Return (X, Y) of the center of cell containing provided text 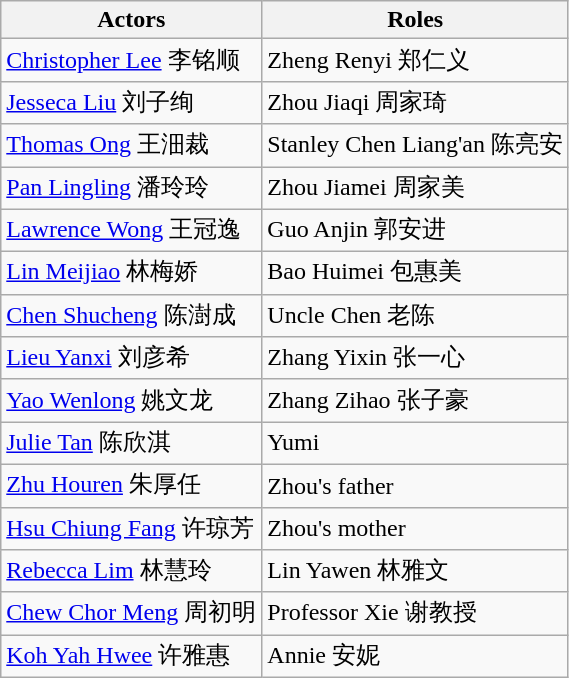
Hsu Chiung Fang 许琼芳 (132, 528)
Stanley Chen Liang'an 陈亮安 (416, 146)
Actors (132, 20)
Lieu Yanxi 刘彦希 (132, 358)
Yao Wenlong 姚文龙 (132, 400)
Zhou's mother (416, 528)
Jesseca Liu 刘子绚 (132, 102)
Lin Yawen 林雅文 (416, 572)
Zhou's father (416, 486)
Zhang Zihao 张子豪 (416, 400)
Thomas Ong 王沺裁 (132, 146)
Zhang Yixin 张一心 (416, 358)
Roles (416, 20)
Lawrence Wong 王冠逸 (132, 230)
Chen Shucheng 陈澍成 (132, 316)
Zhu Houren 朱厚任 (132, 486)
Lin Meijiao 林梅娇 (132, 274)
Zheng Renyi 郑仁义 (416, 60)
Rebecca Lim 林慧玲 (132, 572)
Chew Chor Meng 周初明 (132, 614)
Zhou Jiaqi 周家琦 (416, 102)
Bao Huimei 包惠美 (416, 274)
Julie Tan 陈欣淇 (132, 444)
Pan Lingling 潘玲玲 (132, 188)
Professor Xie 谢教授 (416, 614)
Yumi (416, 444)
Zhou Jiamei 周家美 (416, 188)
Christopher Lee 李铭顺 (132, 60)
Annie 安妮 (416, 656)
Guo Anjin 郭安进 (416, 230)
Uncle Chen 老陈 (416, 316)
Koh Yah Hwee 许雅惠 (132, 656)
